Provide the [x, y] coordinate of the cell's center where the given text is located.  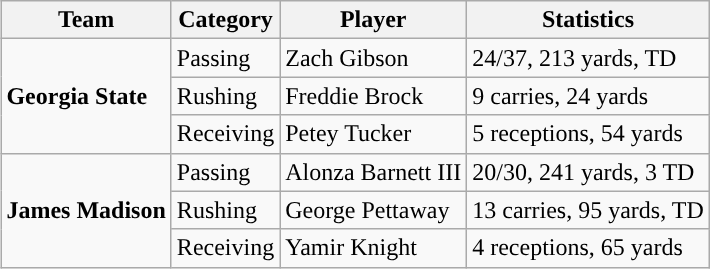
9 carries, 24 yards [588, 96]
Georgia State [86, 96]
Category [225, 20]
Alonza Barnett III [374, 172]
Zach Gibson [374, 58]
George Pettaway [374, 210]
Statistics [588, 20]
24/37, 213 yards, TD [588, 58]
Petey Tucker [374, 134]
5 receptions, 54 yards [588, 134]
13 carries, 95 yards, TD [588, 210]
Yamir Knight [374, 248]
James Madison [86, 210]
4 receptions, 65 yards [588, 248]
20/30, 241 yards, 3 TD [588, 172]
Player [374, 20]
Team [86, 20]
Freddie Brock [374, 96]
